Locate the cell with the specified text and output its [x, y] center coordinate. 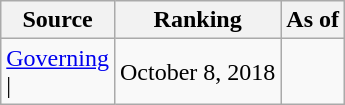
Ranking [197, 20]
Source [58, 20]
Governing| [58, 72]
October 8, 2018 [197, 72]
As of [313, 20]
